From the cell containing the given text, extract its center point as [X, Y] coordinate. 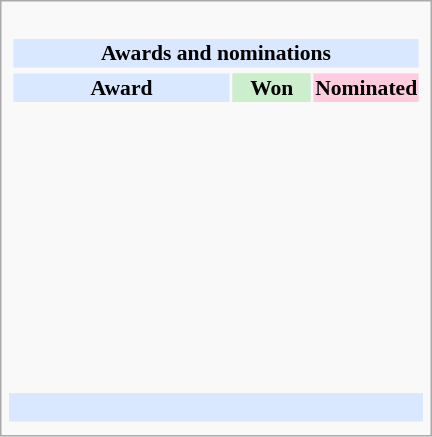
Awards and nominations Award Won Nominated [216, 200]
Won [272, 87]
Nominated [366, 87]
Awards and nominations [216, 53]
Award [121, 87]
